Scan for the cell matching the given text and deliver its [X, Y] coordinate at center. 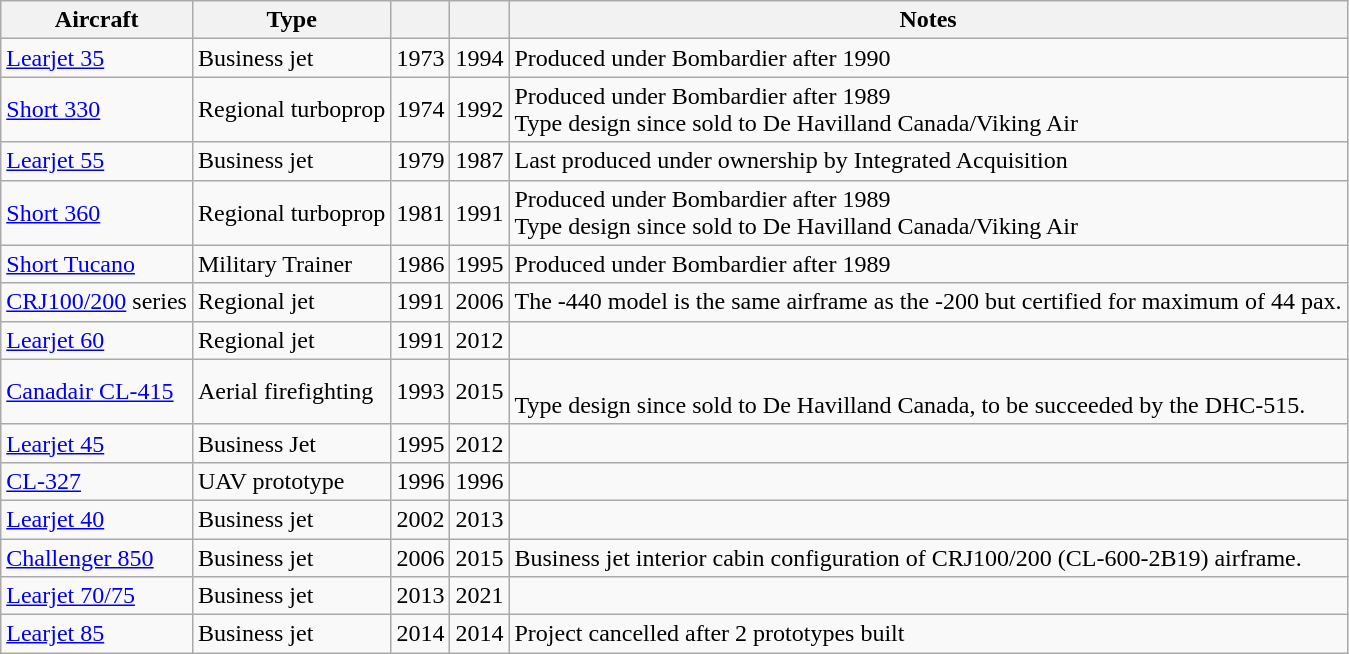
Produced under Bombardier after 1990 [928, 58]
Business Jet [291, 443]
Last produced under ownership by Integrated Acquisition [928, 161]
1994 [480, 58]
Short 330 [97, 110]
Notes [928, 20]
1993 [420, 392]
Short 360 [97, 212]
Type [291, 20]
CRJ100/200 series [97, 302]
Type design since sold to De Havilland Canada, to be succeeded by the DHC-515. [928, 392]
1981 [420, 212]
Learjet 40 [97, 519]
Canadair CL-415 [97, 392]
1979 [420, 161]
2002 [420, 519]
CL-327 [97, 481]
1973 [420, 58]
2021 [480, 596]
Learjet 60 [97, 340]
Learjet 35 [97, 58]
Military Trainer [291, 264]
Aerial firefighting [291, 392]
1986 [420, 264]
Learjet 45 [97, 443]
The -440 model is the same airframe as the -200 but certified for maximum of 44 pax. [928, 302]
Learjet 70/75 [97, 596]
Short Tucano [97, 264]
1987 [480, 161]
1992 [480, 110]
Learjet 85 [97, 634]
Business jet interior cabin configuration of CRJ100/200 (CL-600-2B19) airframe. [928, 557]
Produced under Bombardier after 1989 [928, 264]
Learjet 55 [97, 161]
UAV prototype [291, 481]
Aircraft [97, 20]
Project cancelled after 2 prototypes built [928, 634]
1974 [420, 110]
Challenger 850 [97, 557]
